Find where the given text appears and provide that cell's center as [x, y] coordinate. 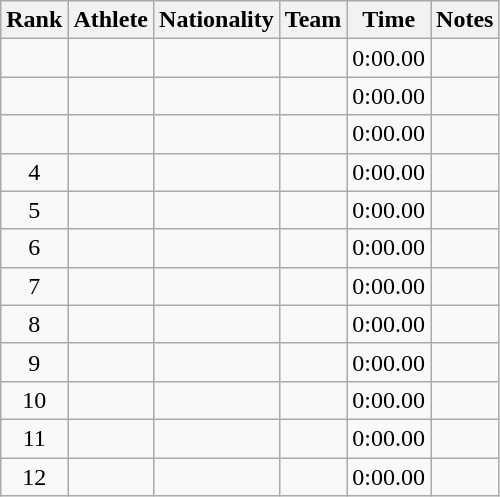
4 [34, 172]
Athlete [111, 20]
Notes [465, 20]
7 [34, 286]
11 [34, 438]
8 [34, 324]
Team [313, 20]
10 [34, 400]
Time [389, 20]
Nationality [217, 20]
12 [34, 477]
5 [34, 210]
6 [34, 248]
9 [34, 362]
Rank [34, 20]
